Extract the (x, y) coordinate from the center of the cell holding the provided text.  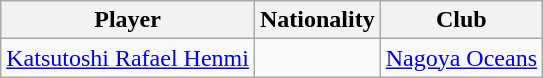
Player (128, 20)
Club (461, 20)
Nationality (317, 20)
Katsutoshi Rafael Henmi (128, 58)
Nagoya Oceans (461, 58)
